Locate the cell with the specified text and output its [X, Y] center coordinate. 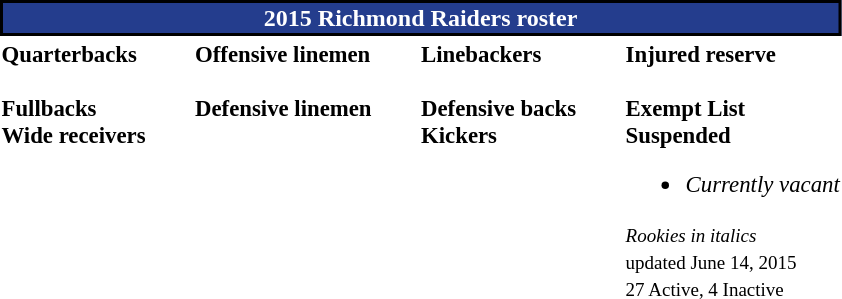
2015 Richmond Raiders roster [420, 18]
